Return the (x, y) coordinate for the center point of the cell that contains the specified text.  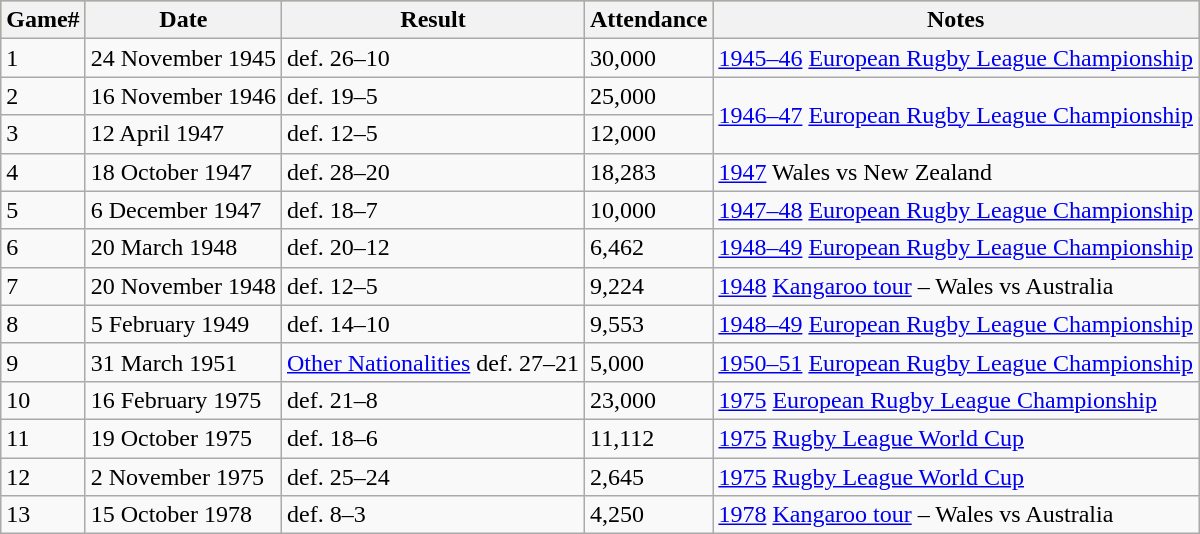
1948 Kangaroo tour – Wales vs Australia (956, 286)
2,645 (648, 477)
18,283 (648, 172)
11,112 (648, 438)
1946–47 European Rugby League Championship (956, 115)
4,250 (648, 515)
8 (43, 324)
16 February 1975 (183, 400)
1945–46 European Rugby League Championship (956, 58)
def. 8–3 (432, 515)
16 November 1946 (183, 96)
18 October 1947 (183, 172)
5 February 1949 (183, 324)
def. 19–5 (432, 96)
def. 20–12 (432, 248)
Result (432, 20)
12 (43, 477)
13 (43, 515)
1975 European Rugby League Championship (956, 400)
31 March 1951 (183, 362)
1950–51 European Rugby League Championship (956, 362)
6,462 (648, 248)
15 October 1978 (183, 515)
9,553 (648, 324)
6 (43, 248)
1947–48 European Rugby League Championship (956, 210)
10,000 (648, 210)
10 (43, 400)
def. 18–6 (432, 438)
Notes (956, 20)
12,000 (648, 134)
Other Nationalities def. 27–21 (432, 362)
25,000 (648, 96)
4 (43, 172)
30,000 (648, 58)
def. 21–8 (432, 400)
23,000 (648, 400)
Attendance (648, 20)
6 December 1947 (183, 210)
1 (43, 58)
20 March 1948 (183, 248)
12 April 1947 (183, 134)
def. 25–24 (432, 477)
5 (43, 210)
19 October 1975 (183, 438)
def. 14–10 (432, 324)
def. 18–7 (432, 210)
2 November 1975 (183, 477)
5,000 (648, 362)
def. 28–20 (432, 172)
11 (43, 438)
20 November 1948 (183, 286)
1947 Wales vs New Zealand (956, 172)
1978 Kangaroo tour – Wales vs Australia (956, 515)
9 (43, 362)
24 November 1945 (183, 58)
2 (43, 96)
Date (183, 20)
Game# (43, 20)
9,224 (648, 286)
3 (43, 134)
7 (43, 286)
def. 26–10 (432, 58)
